For the text-containing cell, return its midpoint in [X, Y] coordinate format. 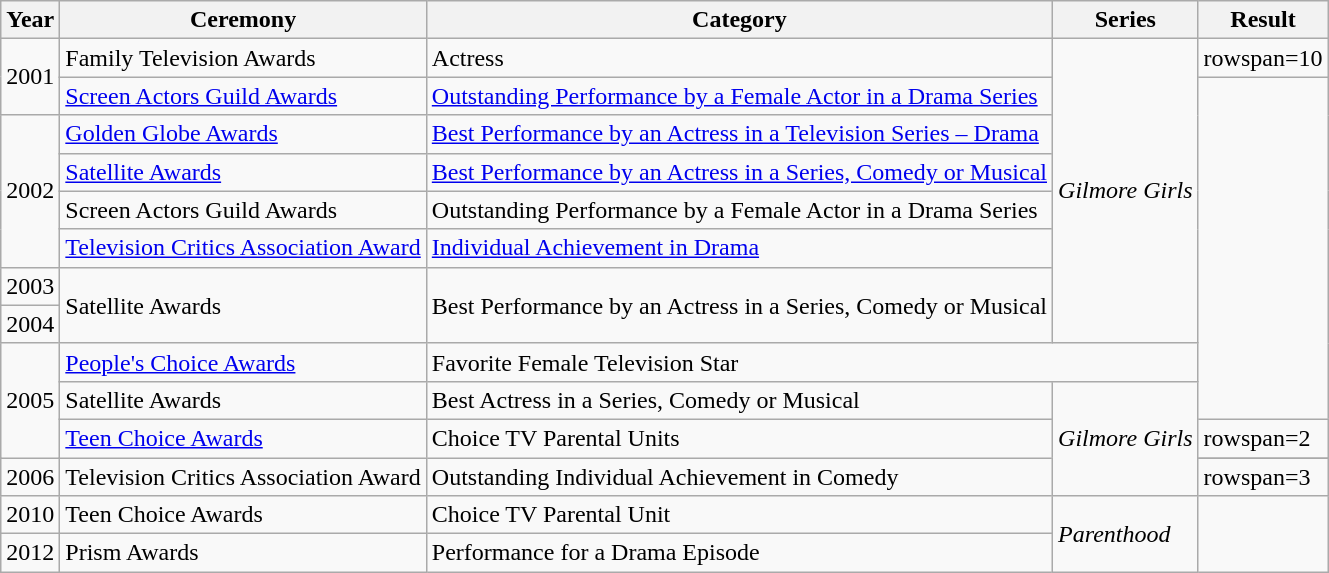
2010 [30, 515]
2003 [30, 286]
Actress [739, 58]
Prism Awards [243, 553]
Best Performance by an Actress in a Television Series – Drama [739, 134]
Performance for a Drama Episode [739, 553]
Individual Achievement in Drama [739, 248]
Choice TV Parental Units [739, 438]
2004 [30, 324]
Result [1263, 20]
rowspan=2 [1263, 438]
Outstanding Individual Achievement in Comedy [739, 477]
2012 [30, 553]
2001 [30, 77]
2005 [30, 400]
rowspan=3 [1263, 477]
Family Television Awards [243, 58]
2002 [30, 191]
2006 [30, 477]
Favorite Female Television Star [812, 362]
Series [1126, 20]
Golden Globe Awards [243, 134]
Parenthood [1126, 534]
Best Actress in a Series, Comedy or Musical [739, 400]
rowspan=10 [1263, 58]
Year [30, 20]
People's Choice Awards [243, 362]
Ceremony [243, 20]
Category [739, 20]
Choice TV Parental Unit [739, 515]
